Find where the given text appears and provide that cell's center as (X, Y) coordinate. 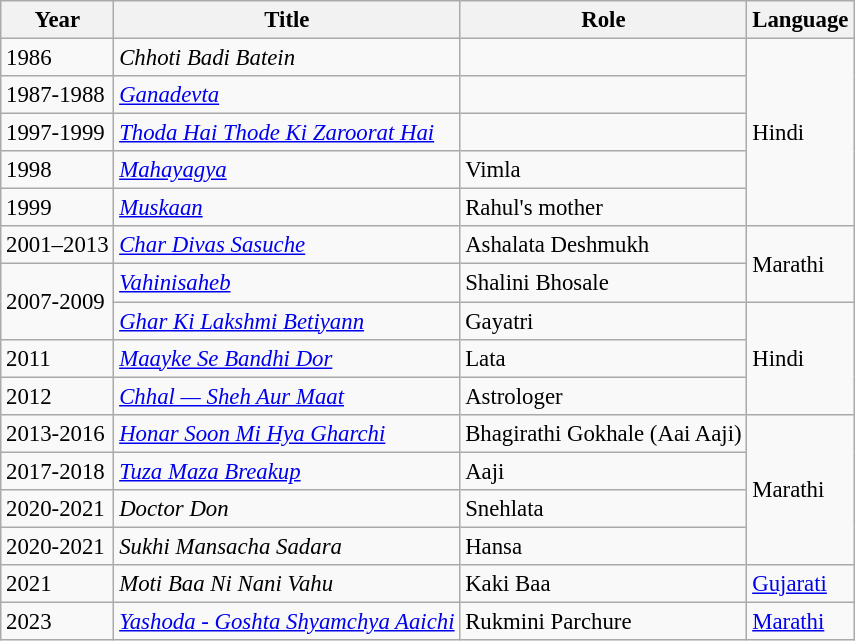
Vimla (604, 170)
Snehlata (604, 509)
Char Divas Sasuche (287, 245)
Maayke Se Bandhi Dor (287, 358)
Shalini Bhosale (604, 283)
1987-1988 (58, 95)
2001–2013 (58, 245)
2017-2018 (58, 471)
1999 (58, 208)
Title (287, 20)
Language (800, 20)
Muskaan (287, 208)
Hansa (604, 546)
2012 (58, 396)
2007-2009 (58, 302)
Ghar Ki Lakshmi Betiyann (287, 321)
1997-1999 (58, 133)
1986 (58, 58)
Gayatri (604, 321)
Thoda Hai Thode Ki Zaroorat Hai (287, 133)
Doctor Don (287, 509)
Vahinisaheb (287, 283)
2011 (58, 358)
Rukmini Parchure (604, 621)
Mahayagya (287, 170)
1998 (58, 170)
Aaji (604, 471)
Honar Soon Mi Hya Gharchi (287, 433)
Sukhi Mansacha Sadara (287, 546)
Bhagirathi Gokhale (Aai Aaji) (604, 433)
Year (58, 20)
Moti Baa Ni Nani Vahu (287, 584)
Gujarati (800, 584)
Ashalata Deshmukh (604, 245)
Rahul's mother (604, 208)
Ganadevta (287, 95)
Role (604, 20)
Kaki Baa (604, 584)
Yashoda - Goshta Shyamchya Aaichi (287, 621)
Astrologer (604, 396)
Chhal — Sheh Aur Maat (287, 396)
2023 (58, 621)
Tuza Maza Breakup (287, 471)
2021 (58, 584)
2013-2016 (58, 433)
Lata (604, 358)
Chhoti Badi Batein (287, 58)
